Locate the cell with the specified text and output its (X, Y) center coordinate. 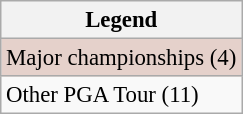
Other PGA Tour (11) (122, 95)
Major championships (4) (122, 58)
Legend (122, 20)
